Provide the (x, y) coordinate of the cell's center where the given text is located.  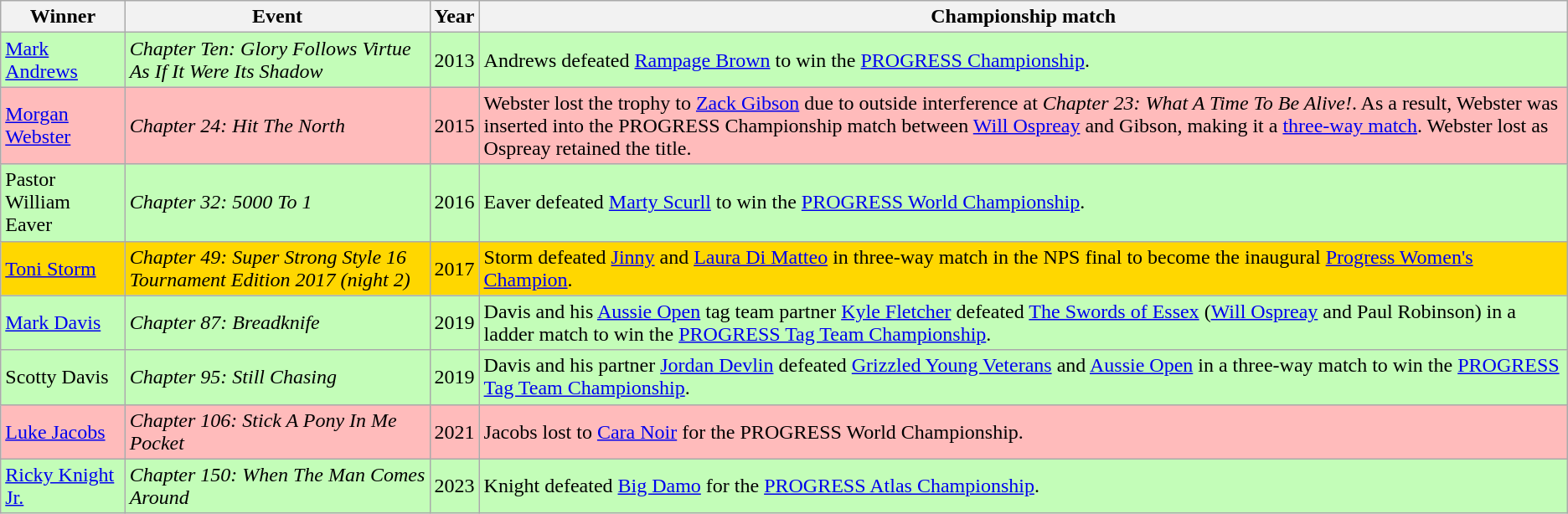
Mark Davis (63, 323)
Chapter 87: Breadknife (277, 323)
Davis and his partner Jordan Devlin defeated Grizzled Young Veterans and Aussie Open in a three-way match to win the PROGRESS Tag Team Championship. (1024, 377)
Knight defeated Big Damo for the PROGRESS Atlas Championship. (1024, 486)
Jacobs lost to Cara Noir for the PROGRESS World Championship. (1024, 432)
2013 (454, 60)
Ricky Knight Jr. (63, 486)
Toni Storm (63, 268)
2023 (454, 486)
Andrews defeated Rampage Brown to win the PROGRESS Championship. (1024, 60)
2016 (454, 203)
Eaver defeated Marty Scurll to win the PROGRESS World Championship. (1024, 203)
Luke Jacobs (63, 432)
Chapter Ten: Glory Follows Virtue As If It Were Its Shadow (277, 60)
Chapter 150: When The Man Comes Around (277, 486)
Pastor William Eaver (63, 203)
Chapter 32: 5000 To 1 (277, 203)
Chapter 24: Hit The North (277, 126)
2021 (454, 432)
Winner (63, 17)
Year (454, 17)
Storm defeated Jinny and Laura Di Matteo in three-way match in the NPS final to become the inaugural Progress Women's Champion. (1024, 268)
Event (277, 17)
Mark Andrews (63, 60)
2015 (454, 126)
2017 (454, 268)
Morgan Webster (63, 126)
Chapter 106: Stick A Pony In Me Pocket (277, 432)
Championship match (1024, 17)
Scotty Davis (63, 377)
Chapter 95: Still Chasing (277, 377)
Chapter 49: Super Strong Style 16 Tournament Edition 2017 (night 2) (277, 268)
